Pinpoint the cell where the given text exists, returning its [X, Y] midpoint coordinate. 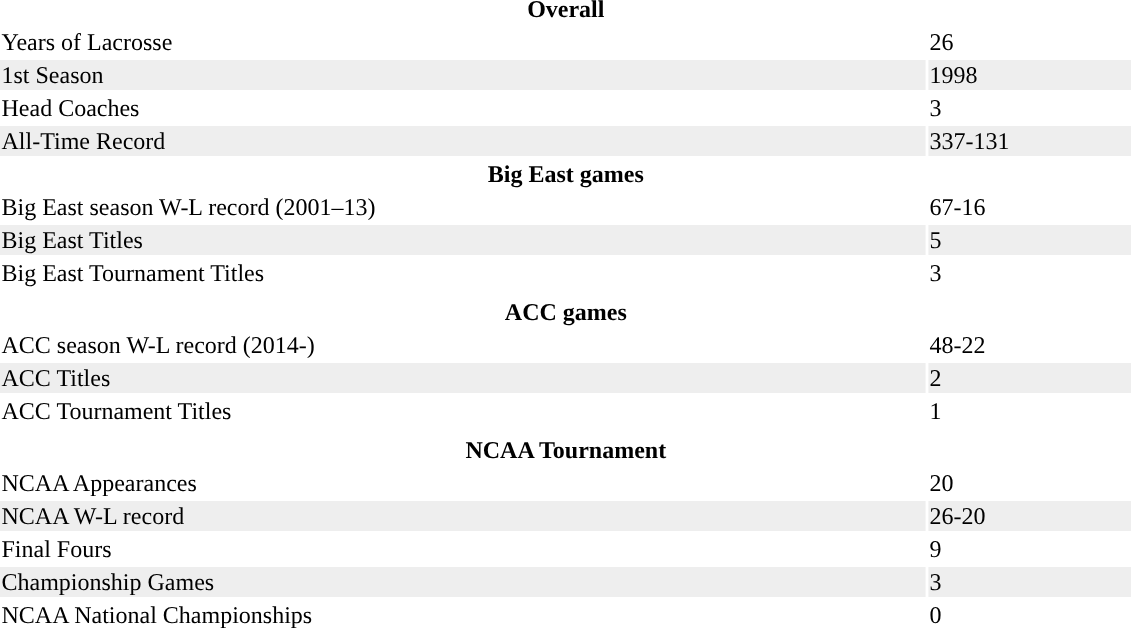
1st Season [462, 75]
ACC season W-L record (2014-) [462, 345]
Big East Tournament Titles [462, 273]
Years of Lacrosse [462, 42]
ACC Tournament Titles [462, 411]
Final Fours [462, 549]
Big East Titles [462, 240]
NCAA W-L record [462, 516]
Head Coaches [462, 108]
ACC Titles [462, 378]
NCAA Appearances [462, 483]
All-Time Record [462, 141]
Big East season W-L record (2001–13) [462, 207]
Championship Games [462, 582]
